Search for the cell housing the specified text and yield its (x, y) center coordinate. 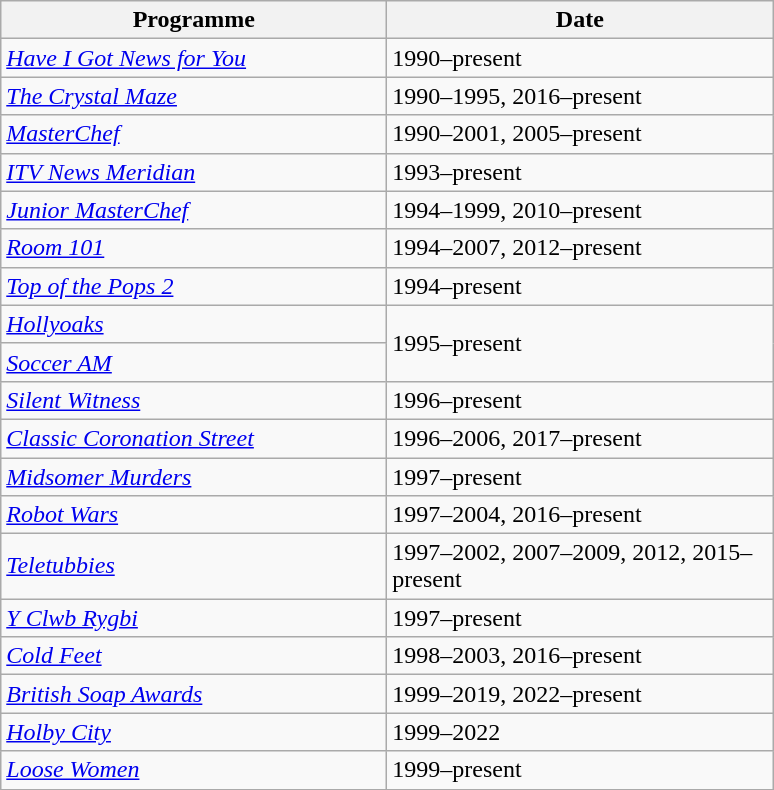
Midsomer Murders (194, 477)
Y Clwb Rygbi (194, 618)
Hollyoaks (194, 324)
1996–present (580, 400)
1999–2022 (580, 732)
Loose Women (194, 770)
1998–2003, 2016–present (580, 656)
The Crystal Maze (194, 96)
Soccer AM (194, 362)
Holby City (194, 732)
1997–2004, 2016–present (580, 515)
1997–2002, 2007–2009, 2012, 2015–present (580, 566)
1996–2006, 2017–present (580, 438)
British Soap Awards (194, 694)
1990–1995, 2016–present (580, 96)
ITV News Meridian (194, 172)
1999–2019, 2022–present (580, 694)
Cold Feet (194, 656)
1994–present (580, 286)
1995–present (580, 343)
1994–2007, 2012–present (580, 248)
Have I Got News for You (194, 58)
1999–present (580, 770)
Teletubbies (194, 566)
1990–present (580, 58)
Programme (194, 20)
1994–1999, 2010–present (580, 210)
Room 101 (194, 248)
1990–2001, 2005–present (580, 134)
Classic Coronation Street (194, 438)
Silent Witness (194, 400)
Robot Wars (194, 515)
Date (580, 20)
1993–present (580, 172)
Junior MasterChef (194, 210)
MasterChef (194, 134)
Top of the Pops 2 (194, 286)
